Identify which cell holds the provided text, then report its (x, y) central coordinate. 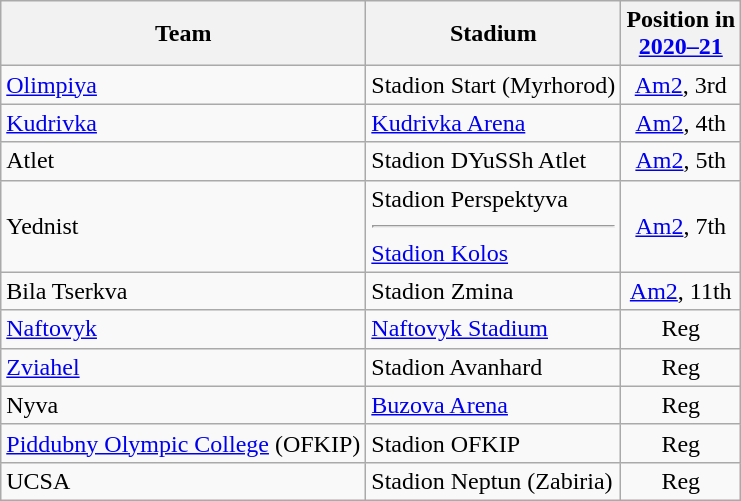
Buzova Arena (494, 405)
Stadion OFKIP (494, 443)
Zviahel (184, 367)
Am2, 7th (681, 226)
Am2, 4th (681, 123)
Am2, 3rd (681, 85)
Yednist (184, 226)
Stadium (494, 34)
UCSA (184, 481)
Nyva (184, 405)
Piddubny Olympic College (OFKIP) (184, 443)
Atlet (184, 161)
Kudrivka Arena (494, 123)
Kudrivka (184, 123)
Naftovyk Stadium (494, 329)
Team (184, 34)
Olimpiya (184, 85)
Am2, 5th (681, 161)
Stadion Avanhard (494, 367)
Stadion DYuSSh Atlet (494, 161)
Bila Tserkva (184, 291)
Stadion PerspektyvaStadion Kolos (494, 226)
Am2, 11th (681, 291)
Position in2020–21 (681, 34)
Stadion Zmina (494, 291)
Stadion Start (Myrhorod) (494, 85)
Stadion Neptun (Zabiria) (494, 481)
Naftovyk (184, 329)
